Locate the cell with the specified text and output its (X, Y) center coordinate. 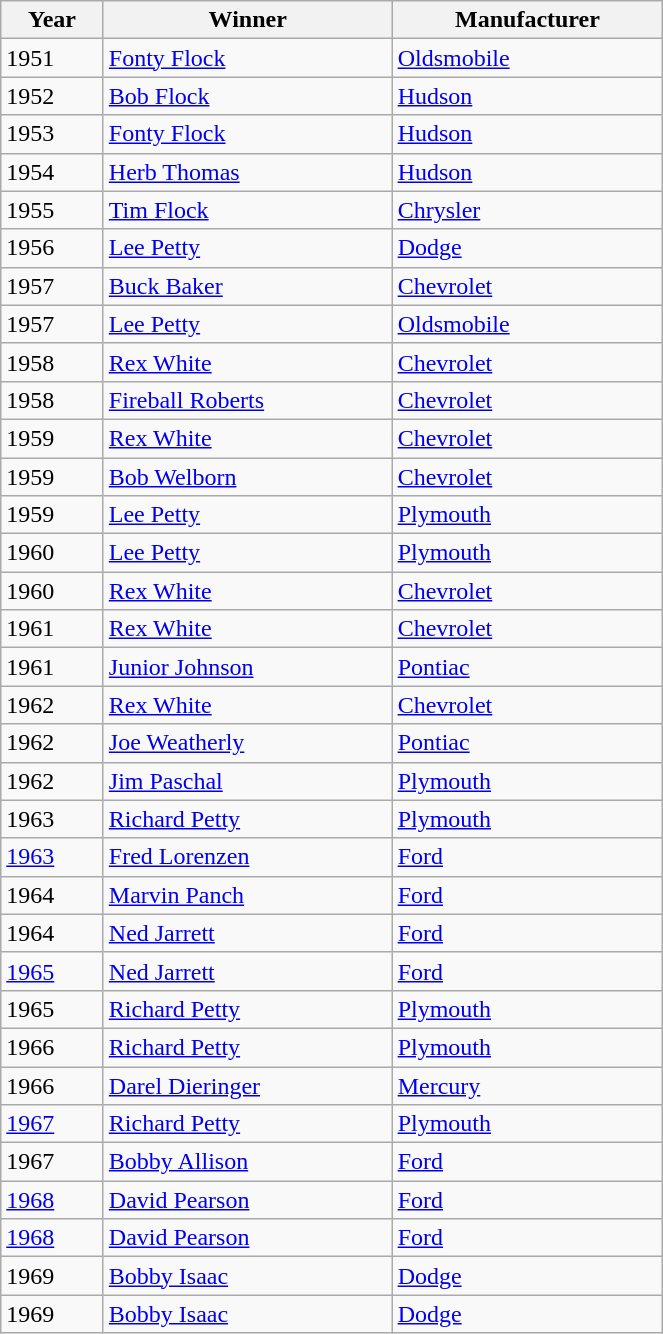
Year (52, 20)
1955 (52, 210)
Bobby Allison (248, 1162)
Tim Flock (248, 210)
Manufacturer (528, 20)
Junior Johnson (248, 667)
1952 (52, 96)
1954 (52, 172)
Fireball Roberts (248, 400)
Jim Paschal (248, 781)
Darel Dieringer (248, 1085)
Chrysler (528, 210)
Herb Thomas (248, 172)
Marvin Panch (248, 895)
Bob Flock (248, 96)
1951 (52, 58)
1956 (52, 248)
Mercury (528, 1085)
Winner (248, 20)
1953 (52, 134)
Bob Welborn (248, 477)
Joe Weatherly (248, 743)
Buck Baker (248, 286)
Fred Lorenzen (248, 857)
